From the cell containing the given text, extract its center point as (x, y) coordinate. 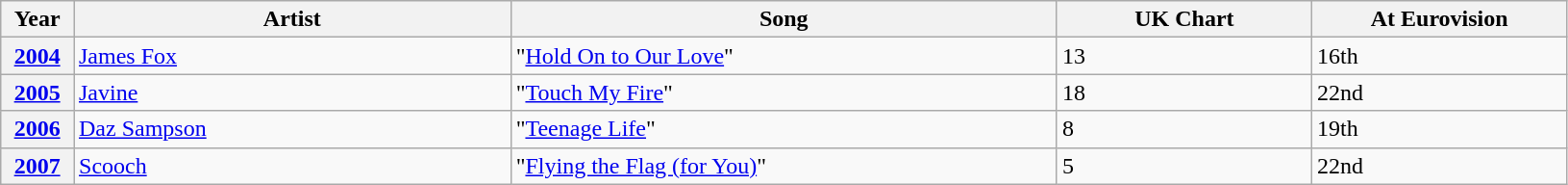
James Fox (292, 56)
"Hold On to Our Love" (784, 56)
"Touch My Fire" (784, 92)
5 (1184, 166)
"Flying the Flag (for You)" (784, 166)
19th (1440, 129)
Year (37, 19)
2007 (37, 166)
18 (1184, 92)
Artist (292, 19)
Scooch (292, 166)
2005 (37, 92)
8 (1184, 129)
2006 (37, 129)
Song (784, 19)
At Eurovision (1440, 19)
"Teenage Life" (784, 129)
2004 (37, 56)
Daz Sampson (292, 129)
16th (1440, 56)
13 (1184, 56)
Javine (292, 92)
UK Chart (1184, 19)
